Capture the cell that displays the provided text and extract its [x, y] central coordinate. 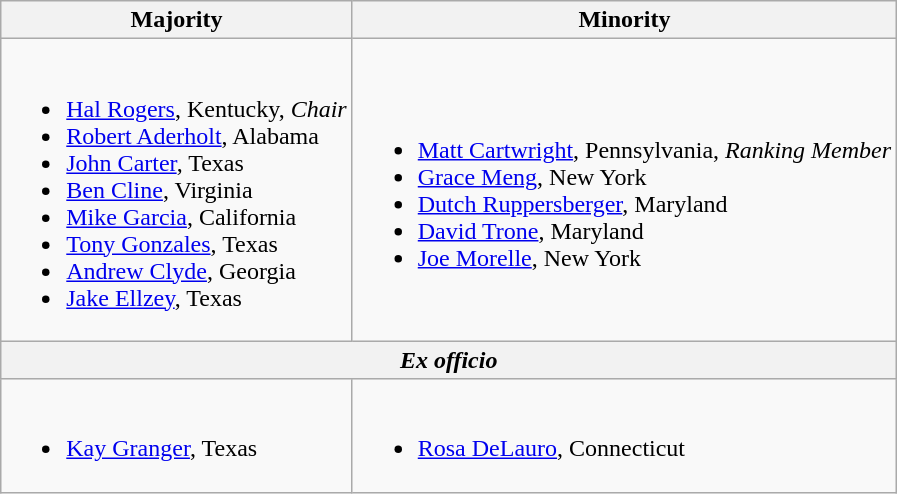
Rosa DeLauro, Connecticut [624, 436]
Ex officio [449, 360]
Minority [624, 20]
Matt Cartwright, Pennsylvania, Ranking MemberGrace Meng, New YorkDutch Ruppersberger, MarylandDavid Trone, MarylandJoe Morelle, New York [624, 190]
Majority [176, 20]
Kay Granger, Texas [176, 436]
